From the cell containing the given text, extract its center point as [X, Y] coordinate. 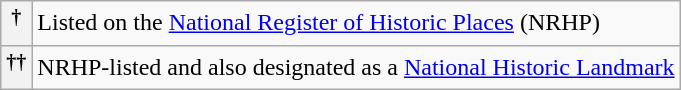
†† [16, 68]
Listed on the National Register of Historic Places (NRHP) [356, 24]
† [16, 24]
NRHP-listed and also designated as a National Historic Landmark [356, 68]
